Provide the (X, Y) coordinate of the cell's center where the given text is located.  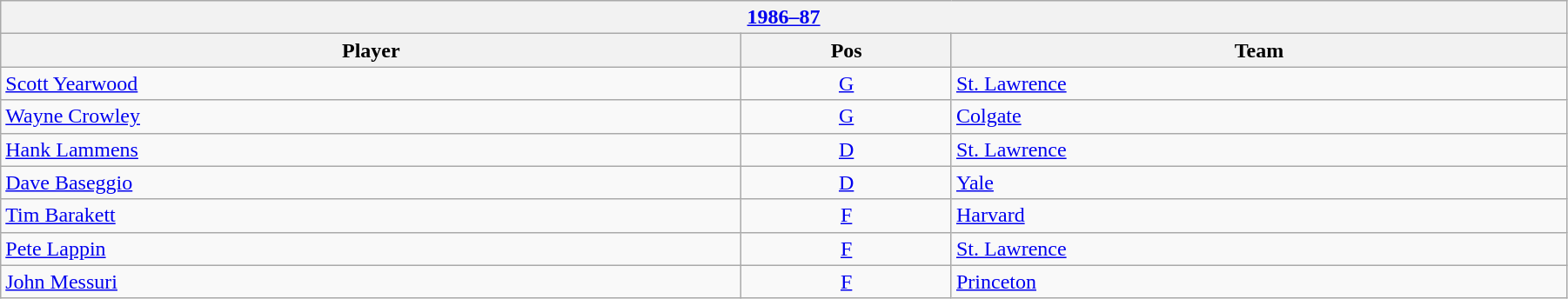
1986–87 (784, 17)
Dave Baseggio (371, 183)
Player (371, 50)
Harvard (1258, 216)
Pete Lappin (371, 249)
Pos (847, 50)
Wayne Crowley (371, 116)
Scott Yearwood (371, 83)
John Messuri (371, 282)
Tim Barakett (371, 216)
Princeton (1258, 282)
Team (1258, 50)
Hank Lammens (371, 149)
Yale (1258, 183)
Colgate (1258, 116)
